Pinpoint the cell where the given text exists, returning its (x, y) midpoint coordinate. 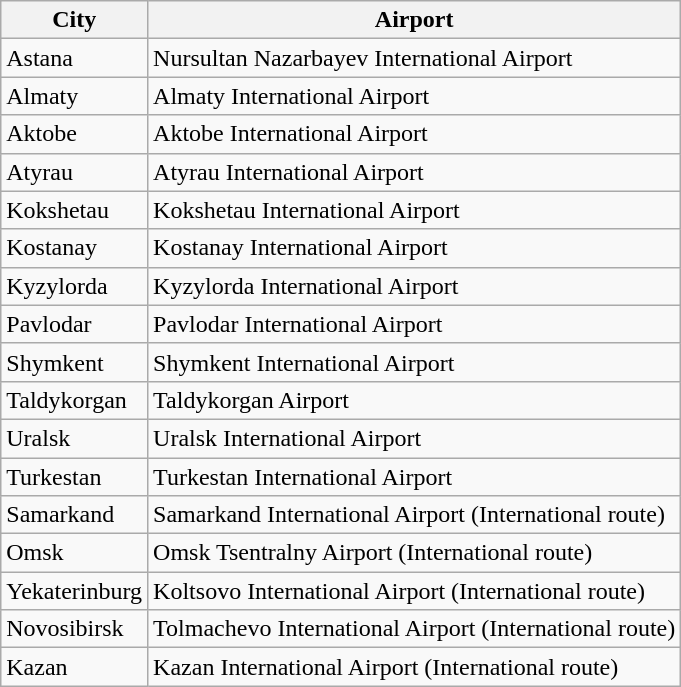
Kokshetau International Airport (414, 210)
Almaty (74, 96)
Novosibirsk (74, 629)
Pavlodar (74, 324)
Taldykorgan (74, 400)
City (74, 20)
Shymkent (74, 362)
Kokshetau (74, 210)
Atyrau (74, 172)
Uralsk (74, 438)
Shymkent International Airport (414, 362)
Omsk (74, 553)
Samarkand International Airport (International route) (414, 515)
Tolmachevo International Airport (International route) (414, 629)
Taldykorgan Airport (414, 400)
Yekaterinburg (74, 591)
Kyzylorda International Airport (414, 286)
Turkestan (74, 477)
Astana (74, 58)
Aktobe International Airport (414, 134)
Pavlodar International Airport (414, 324)
Kostanay (74, 248)
Omsk Tsentralny Airport (International route) (414, 553)
Airport (414, 20)
Koltsovo International Airport (International route) (414, 591)
Nursultan Nazarbayev International Airport (414, 58)
Kazan (74, 667)
Kazan International Airport (International route) (414, 667)
Kostanay International Airport (414, 248)
Turkestan International Airport (414, 477)
Almaty International Airport (414, 96)
Samarkand (74, 515)
Aktobe (74, 134)
Kyzylorda (74, 286)
Atyrau International Airport (414, 172)
Uralsk International Airport (414, 438)
